For the text-containing cell, return its midpoint in (x, y) coordinate format. 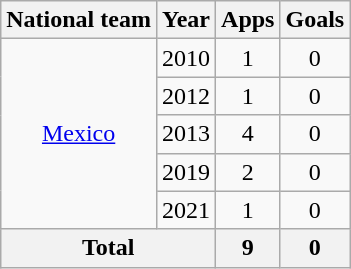
2019 (186, 172)
Mexico (79, 134)
2012 (186, 96)
Year (186, 20)
9 (248, 248)
4 (248, 134)
2010 (186, 58)
2021 (186, 210)
Goals (315, 20)
National team (79, 20)
Apps (248, 20)
Total (108, 248)
2 (248, 172)
2013 (186, 134)
